Return (X, Y) of the center of cell containing provided text 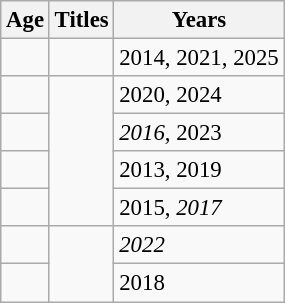
2022 (199, 245)
2020, 2024 (199, 95)
2015, 2017 (199, 208)
Age (26, 20)
Titles (82, 20)
2018 (199, 283)
2014, 2021, 2025 (199, 58)
2016, 2023 (199, 133)
Years (199, 20)
2013, 2019 (199, 170)
